Capture the cell that displays the provided text and extract its [X, Y] central coordinate. 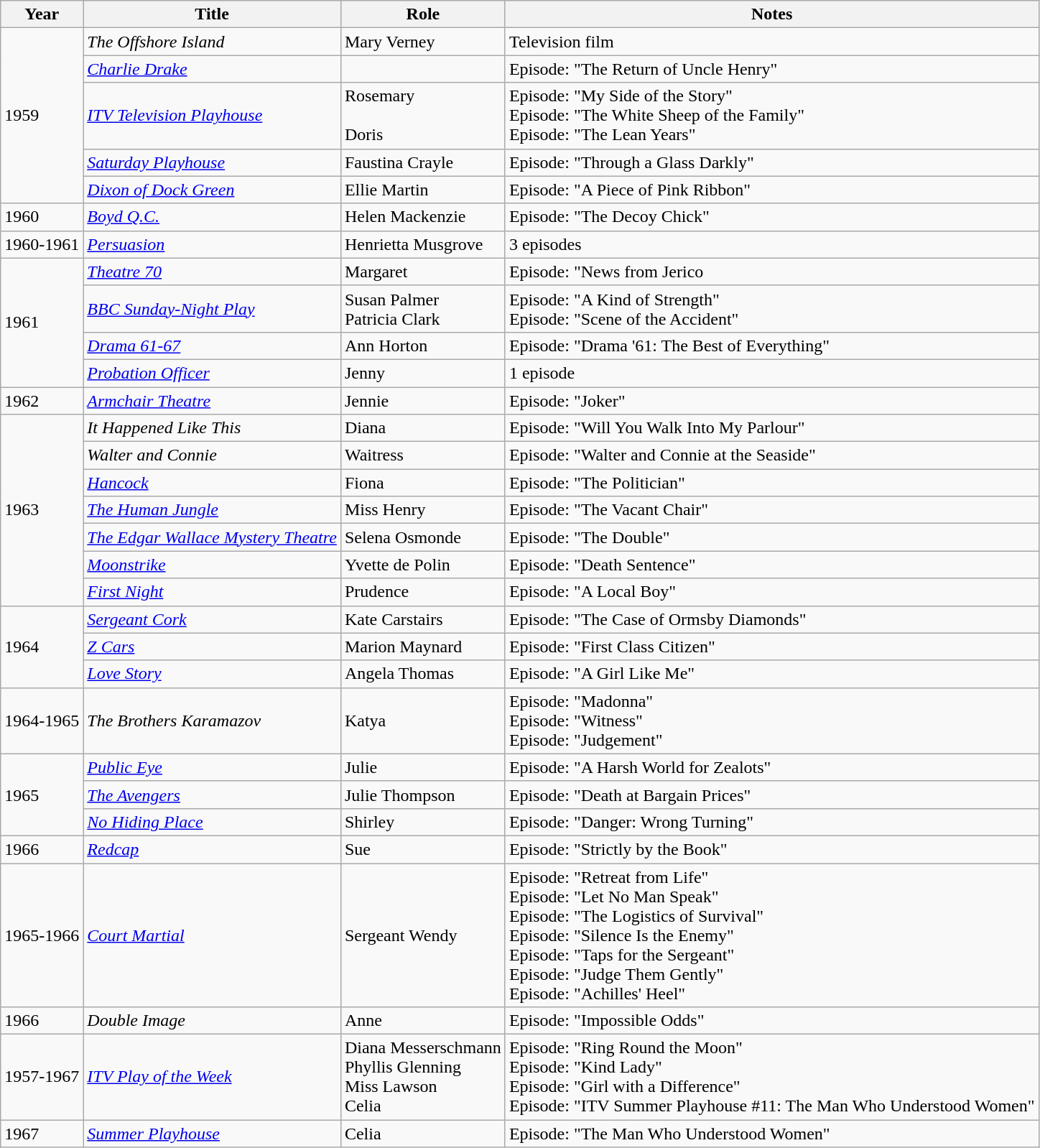
Episode: "News from Jerico [771, 272]
Episode: "Will You Walk Into My Parlour" [771, 428]
Episode: "The Politician" [771, 483]
1964-1965 [42, 721]
Susan PalmerPatricia Clark [422, 309]
Episode: "My Side of the Story"Episode: "The White Sheep of the Family"Episode: "The Lean Years" [771, 116]
Redcap [213, 849]
Dixon of Dock Green [213, 190]
Role [422, 14]
Episode: "Strictly by the Book" [771, 849]
ITV Play of the Week [213, 1078]
Julie [422, 767]
Sue [422, 849]
It Happened Like This [213, 428]
Episode: "A Local Boy" [771, 592]
Shirley [422, 822]
3 episodes [771, 244]
Episode: "Through a Glass Darkly" [771, 162]
Yvette de Polin [422, 565]
Sergeant Wendy [422, 935]
1961 [42, 322]
Episode: "First Class Citizen" [771, 647]
Diana MesserschmannPhyllis GlenningMiss LawsonCelia [422, 1078]
Summer Playhouse [213, 1134]
Episode: "Death at Bargain Prices" [771, 795]
The Edgar Wallace Mystery Theatre [213, 537]
1965-1966 [42, 935]
Charlie Drake [213, 69]
1960 [42, 217]
Jenny [422, 373]
Probation Officer [213, 373]
Love Story [213, 674]
ITV Television Playhouse [213, 116]
Hancock [213, 483]
Episode: "A Piece of Pink Ribbon" [771, 190]
Miss Henry [422, 510]
Episode: "The Man Who Understood Women" [771, 1134]
Episode: "The Decoy Chick" [771, 217]
Margaret [422, 272]
Notes [771, 14]
Diana [422, 428]
BBC Sunday-Night Play [213, 309]
1960-1961 [42, 244]
Episode: "Joker" [771, 400]
Double Image [213, 1021]
Moonstrike [213, 565]
The Human Jungle [213, 510]
Mary Verney [422, 42]
The Offshore Island [213, 42]
No Hiding Place [213, 822]
Faustina Crayle [422, 162]
Episode: "Walter and Connie at the Seaside" [771, 455]
Julie Thompson [422, 795]
Episode: "Impossible Odds" [771, 1021]
Jennie [422, 400]
Television film [771, 42]
Public Eye [213, 767]
Katya [422, 721]
Kate Carstairs [422, 619]
Episode: "Madonna"Episode: "Witness"Episode: "Judgement" [771, 721]
The Avengers [213, 795]
1963 [42, 510]
1962 [42, 400]
1964 [42, 647]
Theatre 70 [213, 272]
Prudence [422, 592]
Episode: "The Vacant Chair" [771, 510]
Drama 61-67 [213, 346]
1967 [42, 1134]
The Brothers Karamazov [213, 721]
Episode: "The Return of Uncle Henry" [771, 69]
Saturday Playhouse [213, 162]
Ellie Martin [422, 190]
Episode: "A Girl Like Me" [771, 674]
Armchair Theatre [213, 400]
Walter and Connie [213, 455]
RosemaryDoris [422, 116]
Selena Osmonde [422, 537]
Helen Mackenzie [422, 217]
Sergeant Cork [213, 619]
Episode: "Drama '61: The Best of Everything" [771, 346]
1959 [42, 116]
Episode: "The Case of Ormsby Diamonds" [771, 619]
Court Martial [213, 935]
Persuasion [213, 244]
Waitress [422, 455]
Episode: "A Kind of Strength"Episode: "Scene of the Accident" [771, 309]
Angela Thomas [422, 674]
1 episode [771, 373]
Fiona [422, 483]
Year [42, 14]
Boyd Q.C. [213, 217]
Episode: "Ring Round the Moon"Episode: "Kind Lady"Episode: "Girl with a Difference"Episode: "ITV Summer Playhouse #11: The Man Who Understood Women" [771, 1078]
Marion Maynard [422, 647]
1965 [42, 795]
Henrietta Musgrove [422, 244]
Title [213, 14]
Episode: "Death Sentence" [771, 565]
1957-1967 [42, 1078]
Z Cars [213, 647]
Ann Horton [422, 346]
Episode: "Danger: Wrong Turning" [771, 822]
Episode: "The Double" [771, 537]
Anne [422, 1021]
Episode: "A Harsh World for Zealots" [771, 767]
Celia [422, 1134]
First Night [213, 592]
